Provide the [X, Y] coordinate of the cell's center where the given text is located.  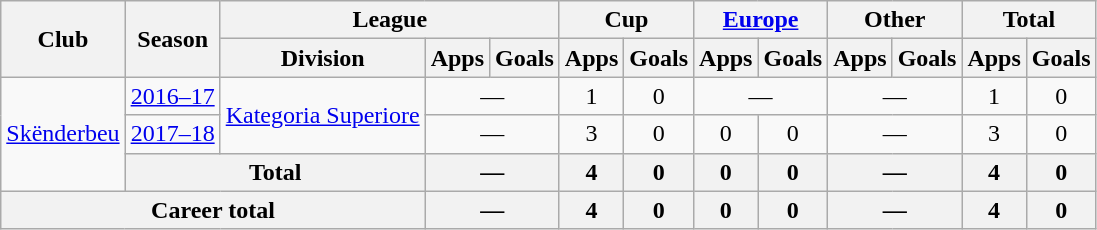
Season [172, 39]
Career total [213, 210]
Division [322, 58]
Other [895, 20]
2016–17 [172, 96]
Skënderbeu [63, 134]
2017–18 [172, 134]
Cup [626, 20]
Europe [761, 20]
League [390, 20]
Kategoria Superiore [322, 115]
Club [63, 39]
